Return [x, y] of the center of cell containing provided text 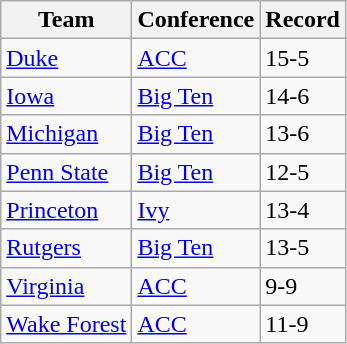
13-6 [303, 134]
13-5 [303, 248]
Team [66, 20]
Princeton [66, 210]
Michigan [66, 134]
Penn State [66, 172]
Conference [196, 20]
Rutgers [66, 248]
11-9 [303, 324]
9-9 [303, 286]
12-5 [303, 172]
13-4 [303, 210]
Virginia [66, 286]
Ivy [196, 210]
14-6 [303, 96]
15-5 [303, 58]
Duke [66, 58]
Wake Forest [66, 324]
Record [303, 20]
Iowa [66, 96]
